Pinpoint the cell where the given text exists, returning its [x, y] midpoint coordinate. 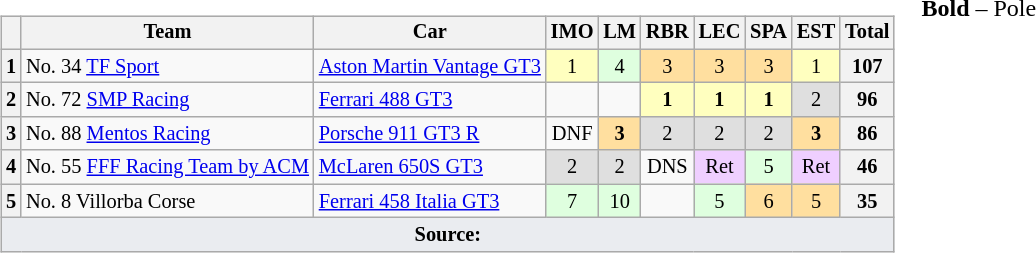
6 [768, 201]
7 [572, 201]
EST [816, 33]
DNS [668, 167]
46 [867, 167]
LM [620, 33]
10 [620, 201]
Porsche 911 GT3 R [430, 134]
Ferrari 488 GT3 [430, 100]
IMO [572, 33]
RBR [668, 33]
Total [867, 33]
McLaren 650S GT3 [430, 167]
LEC [720, 33]
No. 72 SMP Racing [168, 100]
No. 88 Mentos Racing [168, 134]
No. 55 FFF Racing Team by ACM [168, 167]
DNF [572, 134]
Aston Martin Vantage GT3 [430, 66]
Ferrari 458 Italia GT3 [430, 201]
86 [867, 134]
35 [867, 201]
No. 8 Villorba Corse [168, 201]
Team [168, 33]
96 [867, 100]
Source: [448, 235]
107 [867, 66]
No. 34 TF Sport [168, 66]
SPA [768, 33]
Car [430, 33]
